Locate the cell with the specified text and output its [x, y] center coordinate. 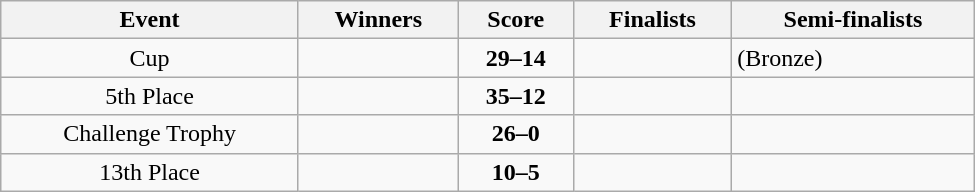
Event [150, 20]
Winners [378, 20]
Cup [150, 58]
Finalists [652, 20]
13th Place [150, 172]
Challenge Trophy [150, 134]
26–0 [516, 134]
10–5 [516, 172]
29–14 [516, 58]
(Bronze) [854, 58]
5th Place [150, 96]
Semi-finalists [854, 20]
Score [516, 20]
35–12 [516, 96]
